Search for the cell housing the specified text and yield its (x, y) center coordinate. 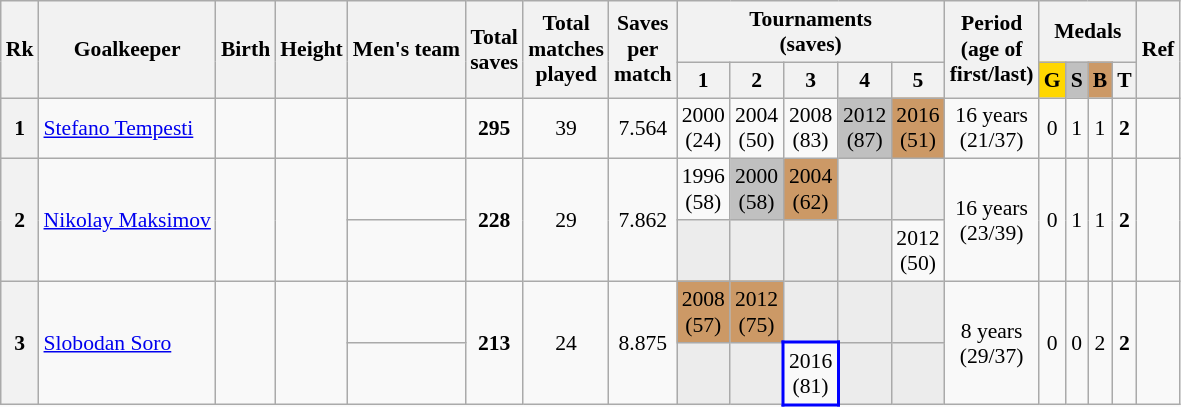
295 (494, 128)
2012(87) (864, 128)
2004(50) (756, 128)
8 years(29/37) (992, 343)
7.564 (643, 128)
Slobodan Soro (126, 343)
Nikolay Maksimov (126, 220)
2004(62) (810, 190)
213 (494, 343)
228 (494, 220)
Medals (1088, 32)
2012(50) (918, 250)
G (1052, 80)
T (1124, 80)
2012(75) (756, 312)
16 years(23/39) (992, 220)
24 (566, 343)
Stefano Tempesti (126, 128)
Savespermatch (643, 50)
16 years(21/37) (992, 128)
S (1077, 80)
Height (311, 50)
29 (566, 220)
39 (566, 128)
7.862 (643, 220)
Totalsaves (494, 50)
Men's team (406, 50)
4 (864, 80)
2016(81) (810, 374)
2016(51) (918, 128)
Goalkeeper (126, 50)
Totalmatchesplayed (566, 50)
Tournaments(saves) (811, 32)
Ref (1158, 50)
Period(age offirst/last) (992, 50)
Rk (20, 50)
1996(58) (704, 190)
2008(83) (810, 128)
Birth (246, 50)
2000(58) (756, 190)
B (1100, 80)
2000(24) (704, 128)
5 (918, 80)
2008(57) (704, 312)
8.875 (643, 343)
